Capture the cell that displays the provided text and extract its (X, Y) central coordinate. 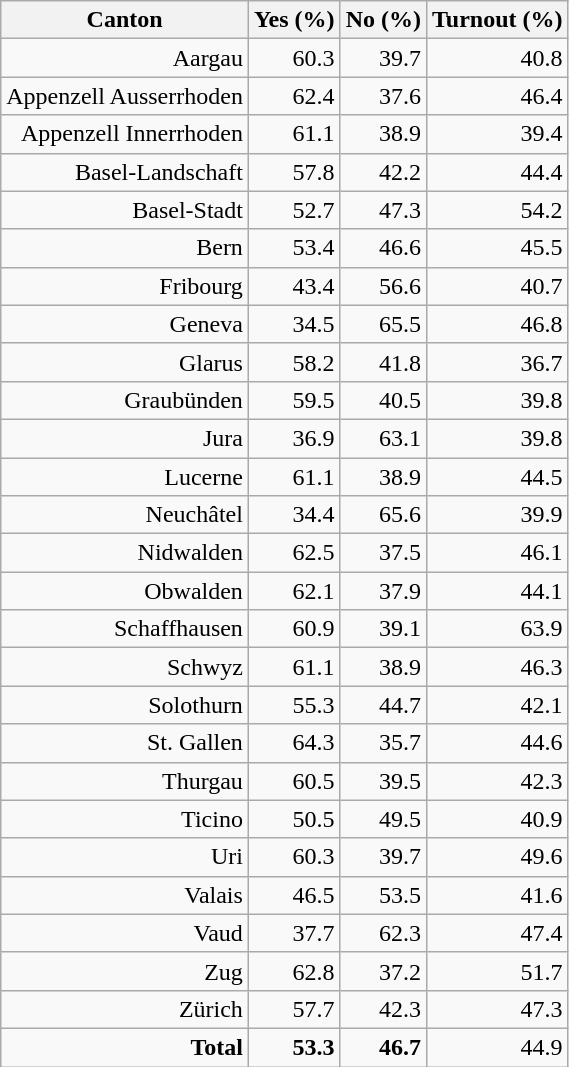
Solothurn (125, 705)
40.8 (498, 58)
63.1 (383, 438)
60.5 (294, 781)
57.8 (294, 172)
54.2 (498, 210)
Canton (125, 20)
62.3 (383, 933)
62.8 (294, 971)
Neuchâtel (125, 515)
50.5 (294, 819)
41.8 (383, 362)
46.8 (498, 324)
Appenzell Ausserrhoden (125, 96)
Uri (125, 857)
37.6 (383, 96)
52.7 (294, 210)
Appenzell Innerrhoden (125, 134)
44.4 (498, 172)
46.5 (294, 895)
37.5 (383, 553)
Total (125, 1047)
62.4 (294, 96)
47.4 (498, 933)
Turnout (%) (498, 20)
49.5 (383, 819)
Basel-Landschaft (125, 172)
53.3 (294, 1047)
44.6 (498, 743)
42.1 (498, 705)
Thurgau (125, 781)
44.9 (498, 1047)
34.4 (294, 515)
44.7 (383, 705)
40.9 (498, 819)
46.6 (383, 248)
Ticino (125, 819)
45.5 (498, 248)
44.5 (498, 477)
59.5 (294, 400)
Glarus (125, 362)
43.4 (294, 286)
Yes (%) (294, 20)
Lucerne (125, 477)
39.9 (498, 515)
Nidwalden (125, 553)
Fribourg (125, 286)
St. Gallen (125, 743)
Graubünden (125, 400)
62.5 (294, 553)
37.7 (294, 933)
Aargau (125, 58)
46.1 (498, 553)
Schwyz (125, 667)
Geneva (125, 324)
65.5 (383, 324)
62.1 (294, 591)
Vaud (125, 933)
41.6 (498, 895)
39.5 (383, 781)
55.3 (294, 705)
36.9 (294, 438)
Jura (125, 438)
No (%) (383, 20)
36.7 (498, 362)
46.7 (383, 1047)
Obwalden (125, 591)
44.1 (498, 591)
60.9 (294, 629)
40.5 (383, 400)
37.2 (383, 971)
58.2 (294, 362)
35.7 (383, 743)
Zürich (125, 1009)
63.9 (498, 629)
37.9 (383, 591)
39.1 (383, 629)
Schaffhausen (125, 629)
53.5 (383, 895)
51.7 (498, 971)
Basel-Stadt (125, 210)
56.6 (383, 286)
Valais (125, 895)
53.4 (294, 248)
49.6 (498, 857)
40.7 (498, 286)
46.4 (498, 96)
39.4 (498, 134)
46.3 (498, 667)
64.3 (294, 743)
42.2 (383, 172)
Zug (125, 971)
Bern (125, 248)
34.5 (294, 324)
65.6 (383, 515)
57.7 (294, 1009)
